Capture the cell that displays the provided text and extract its (x, y) central coordinate. 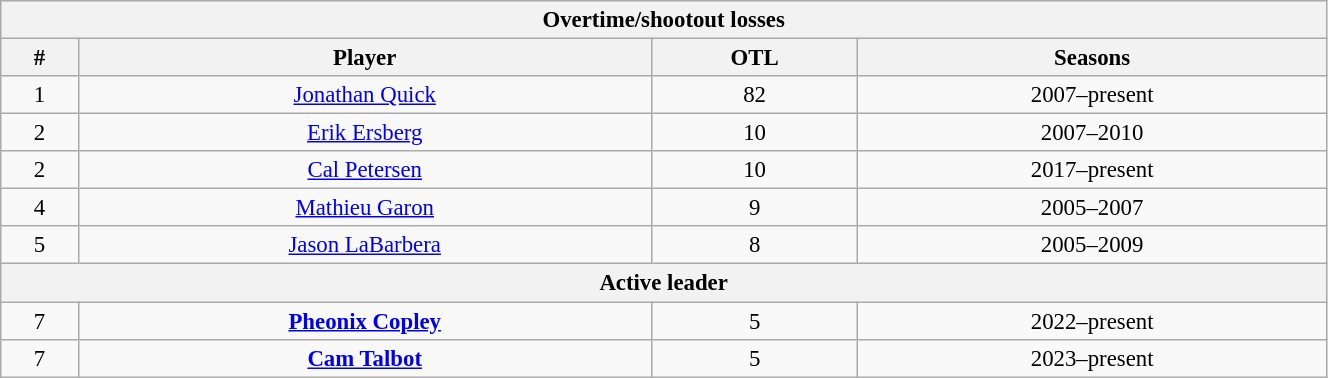
Pheonix Copley (364, 321)
8 (754, 245)
2017–present (1092, 170)
2007–present (1092, 95)
Erik Ersberg (364, 133)
Jonathan Quick (364, 95)
Player (364, 58)
2023–present (1092, 358)
Seasons (1092, 58)
Active leader (664, 283)
2005–2007 (1092, 208)
2005–2009 (1092, 245)
OTL (754, 58)
82 (754, 95)
1 (40, 95)
2022–present (1092, 321)
4 (40, 208)
2007–2010 (1092, 133)
Mathieu Garon (364, 208)
# (40, 58)
Cam Talbot (364, 358)
Cal Petersen (364, 170)
Overtime/shootout losses (664, 20)
9 (754, 208)
Jason LaBarbera (364, 245)
